Detect which cell encompasses the target text, then output its (x, y) center coordinate. 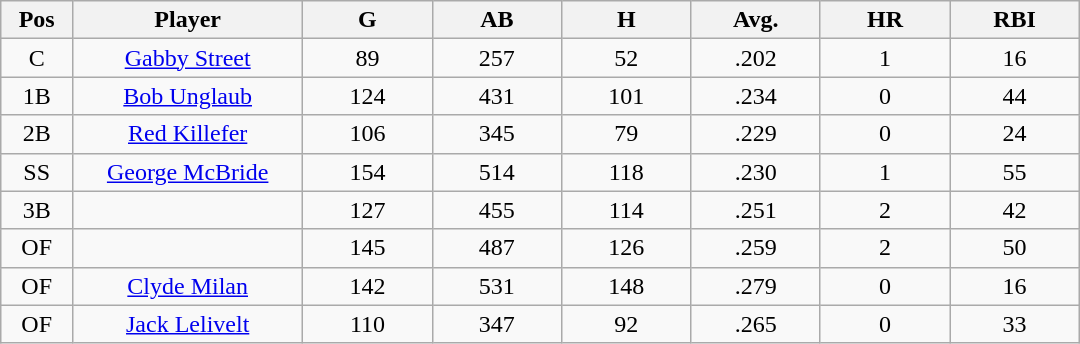
79 (626, 134)
C (37, 58)
.229 (756, 134)
257 (496, 58)
H (626, 20)
Clyde Milan (188, 286)
431 (496, 96)
126 (626, 248)
154 (368, 172)
118 (626, 172)
.230 (756, 172)
Avg. (756, 20)
3B (37, 210)
124 (368, 96)
.251 (756, 210)
89 (368, 58)
92 (626, 324)
.265 (756, 324)
1B (37, 96)
SS (37, 172)
455 (496, 210)
345 (496, 134)
Jack Lelivelt (188, 324)
2B (37, 134)
Gabby Street (188, 58)
114 (626, 210)
.202 (756, 58)
HR (884, 20)
George McBride (188, 172)
.279 (756, 286)
Red Killefer (188, 134)
110 (368, 324)
.234 (756, 96)
106 (368, 134)
101 (626, 96)
RBI (1014, 20)
148 (626, 286)
33 (1014, 324)
145 (368, 248)
347 (496, 324)
52 (626, 58)
Player (188, 20)
G (368, 20)
531 (496, 286)
.259 (756, 248)
50 (1014, 248)
AB (496, 20)
127 (368, 210)
487 (496, 248)
44 (1014, 96)
142 (368, 286)
514 (496, 172)
24 (1014, 134)
42 (1014, 210)
Pos (37, 20)
Bob Unglaub (188, 96)
55 (1014, 172)
